Determine the (x, y) coordinate at the center of the cell enclosing the given text.  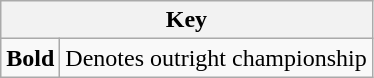
Bold (30, 58)
Denotes outright championship (216, 58)
Key (186, 20)
